Return [x, y] of the center of cell containing provided text 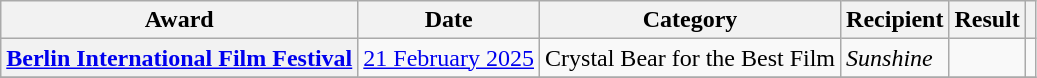
Berlin International Film Festival [180, 58]
Category [690, 20]
Crystal Bear for the Best Film [690, 58]
Sunshine [895, 58]
21 February 2025 [449, 58]
Award [180, 20]
Recipient [895, 20]
Result [987, 20]
Date [449, 20]
